From the cell containing the given text, extract its center point as (x, y) coordinate. 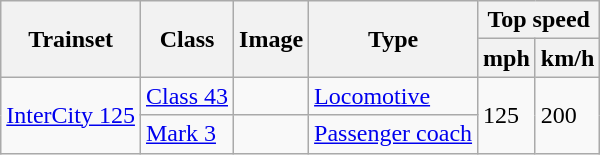
Locomotive (394, 96)
mph (507, 58)
200 (567, 115)
Class (186, 39)
InterCity 125 (71, 115)
Trainset (71, 39)
Type (394, 39)
125 (507, 115)
km/h (567, 58)
Top speed (539, 20)
Class 43 (186, 96)
Image (272, 39)
Passenger coach (394, 134)
Mark 3 (186, 134)
